Capture the cell that displays the provided text and extract its (x, y) central coordinate. 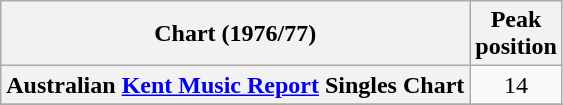
Chart (1976/77) (236, 34)
Peakposition (516, 34)
Australian Kent Music Report Singles Chart (236, 85)
14 (516, 85)
